From the cell containing the given text, extract its center point as [X, Y] coordinate. 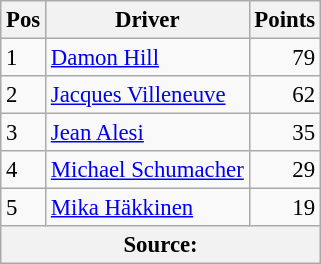
Points [284, 20]
Damon Hill [148, 58]
2 [24, 95]
Mika Häkkinen [148, 208]
Pos [24, 20]
79 [284, 58]
Jean Alesi [148, 133]
29 [284, 170]
Jacques Villeneuve [148, 95]
4 [24, 170]
35 [284, 133]
Source: [161, 245]
19 [284, 208]
Michael Schumacher [148, 170]
62 [284, 95]
3 [24, 133]
1 [24, 58]
5 [24, 208]
Driver [148, 20]
